Search for the cell housing the specified text and yield its [X, Y] center coordinate. 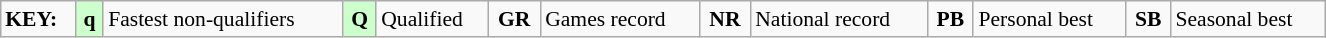
Qualified [432, 19]
National record [838, 19]
Q [360, 19]
q [90, 19]
GR [514, 19]
Games record [620, 19]
Fastest non-qualifiers [223, 19]
Seasonal best [1248, 19]
NR [725, 19]
PB [950, 19]
SB [1148, 19]
KEY: [38, 19]
Personal best [1049, 19]
